Detect which cell encompasses the target text, then output its (x, y) center coordinate. 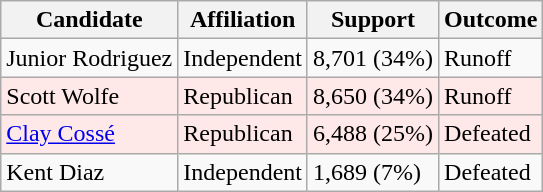
Kent Diaz (90, 172)
6,488 (25%) (372, 134)
Affiliation (243, 20)
Candidate (90, 20)
Scott Wolfe (90, 96)
Clay Cossé (90, 134)
8,650 (34%) (372, 96)
Junior Rodriguez (90, 58)
8,701 (34%) (372, 58)
1,689 (7%) (372, 172)
Support (372, 20)
Outcome (491, 20)
